Detect which cell encompasses the target text, then output its [X, Y] center coordinate. 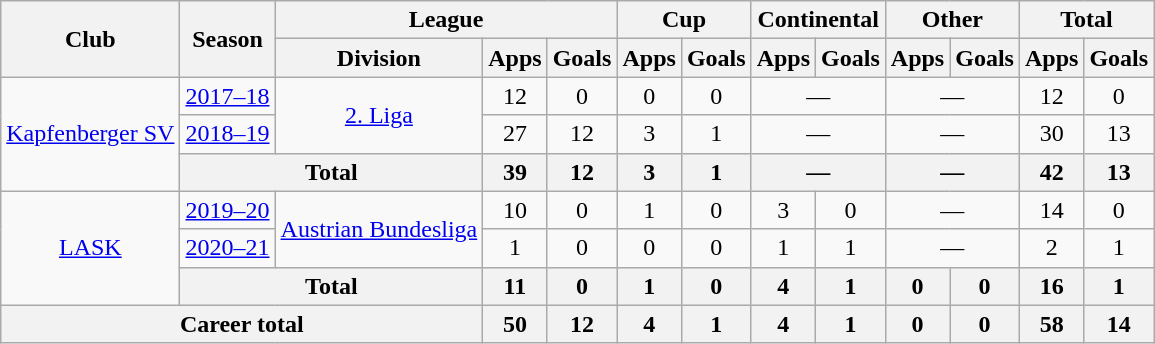
2019–20 [228, 210]
42 [1051, 172]
50 [515, 324]
27 [515, 134]
2020–21 [228, 248]
Kapfenberger SV [90, 134]
Season [228, 39]
39 [515, 172]
2017–18 [228, 96]
2018–19 [228, 134]
Club [90, 39]
2 [1051, 248]
Other [952, 20]
11 [515, 286]
58 [1051, 324]
2. Liga [379, 115]
30 [1051, 134]
LASK [90, 248]
League [446, 20]
Career total [242, 324]
Continental [818, 20]
Austrian Bundesliga [379, 229]
10 [515, 210]
Cup [684, 20]
16 [1051, 286]
Division [379, 58]
